Find where the given text appears and provide that cell's center as (X, Y) coordinate. 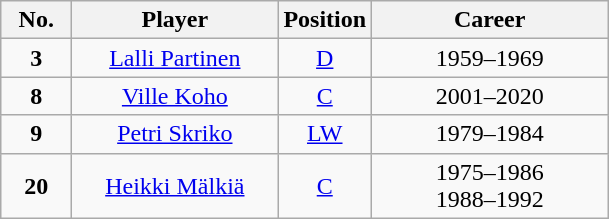
LW (325, 134)
20 (36, 186)
9 (36, 134)
3 (36, 58)
1959–1969 (490, 58)
No. (36, 20)
Heikki Mälkiä (175, 186)
Petri Skriko (175, 134)
Career (490, 20)
Player (175, 20)
1975–19861988–1992 (490, 186)
D (325, 58)
Ville Koho (175, 96)
Position (325, 20)
2001–2020 (490, 96)
8 (36, 96)
1979–1984 (490, 134)
Lalli Partinen (175, 58)
